Search for the cell housing the specified text and yield its (X, Y) center coordinate. 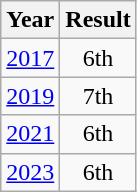
2021 (30, 134)
Result (98, 20)
7th (98, 96)
Year (30, 20)
2023 (30, 172)
2019 (30, 96)
2017 (30, 58)
